Provide the (x, y) coordinate of the cell's center where the given text is located.  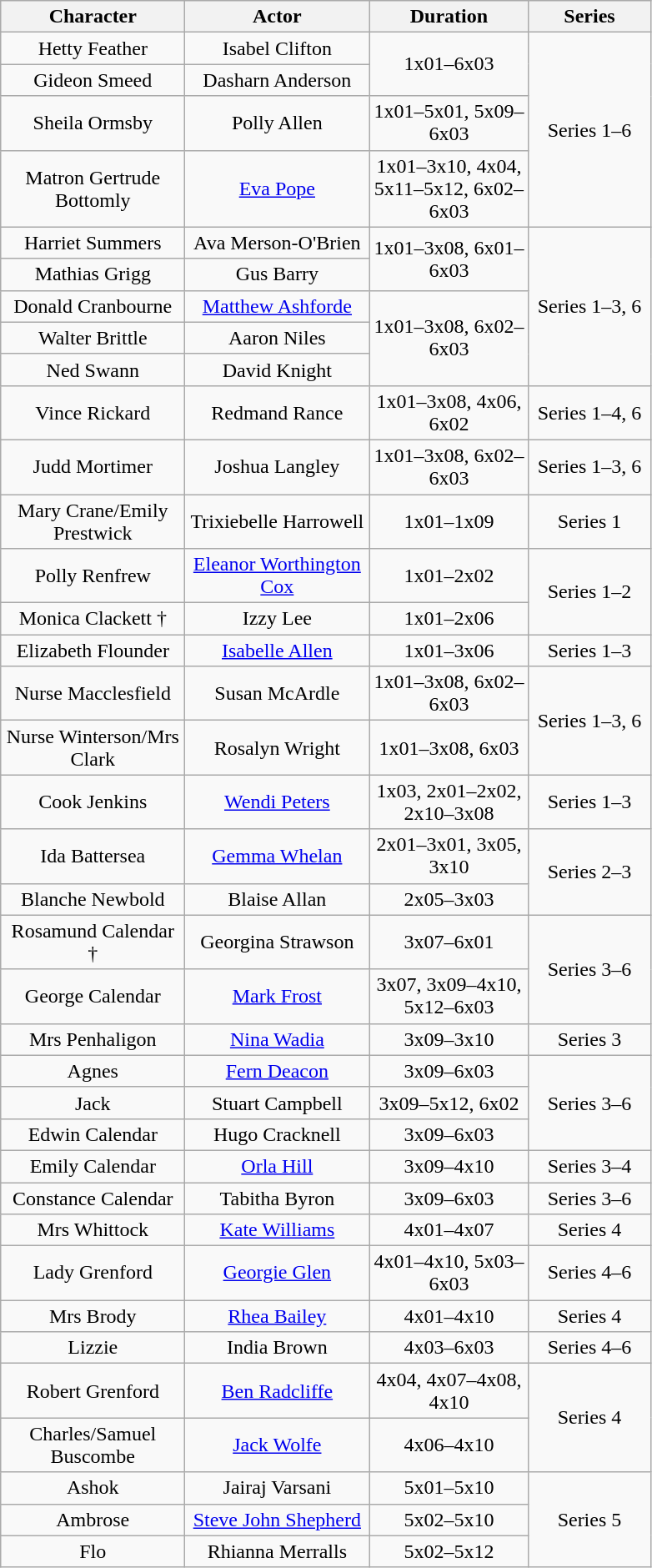
Character (93, 17)
1x01–6x03 (449, 64)
Lizzie (93, 1348)
3x09–4x10 (449, 1166)
Ned Swann (93, 369)
Georgie Glen (277, 1273)
Trixiebelle Harrowell (277, 520)
Constance Calendar (93, 1199)
Judd Mortimer (93, 467)
David Knight (277, 369)
Eleanor Worthington Cox (277, 575)
Mary Crane/Emily Prestwick (93, 520)
Orla Hill (277, 1166)
Charles/Samuel Buscombe (93, 1445)
Series 1–6 (589, 130)
1x01–3x08, 6x01–6x03 (449, 259)
Edwin Calendar (93, 1134)
Eva Pope (277, 188)
Rhianna Merralls (277, 1551)
Dasharn Anderson (277, 80)
Agnes (93, 1071)
Series 3–4 (589, 1166)
Jairaj Varsani (277, 1488)
Ashok (93, 1488)
Nina Wadia (277, 1039)
2x05–3x03 (449, 899)
Hetty Feather (93, 48)
Blaise Allan (277, 899)
Series 5 (589, 1520)
Stuart Campbell (277, 1103)
Gus Barry (277, 274)
Mrs Brody (93, 1316)
Series 1 (589, 520)
4x01–4x10, 5x03–6x03 (449, 1273)
3x07, 3x09–4x10, 5x12–6x03 (449, 996)
4x01–4x10 (449, 1316)
Polly Allen (277, 123)
India Brown (277, 1348)
Series (589, 17)
2x01–3x01, 3x05, 3x10 (449, 856)
Flo (93, 1551)
Mrs Whittock (93, 1230)
Walter Brittle (93, 338)
Matron Gertrude Bottomly (93, 188)
1x01–3x10, 4x04, 5x11–5x12, 6x02–6x03 (449, 188)
Series 3 (589, 1039)
Kate Williams (277, 1230)
5x02–5x12 (449, 1551)
Harriet Summers (93, 243)
Tabitha Byron (277, 1199)
1x01–3x08, 6x03 (449, 747)
1x01–5x01, 5x09–6x03 (449, 123)
Vince Rickard (93, 412)
4x03–6x03 (449, 1348)
Fern Deacon (277, 1071)
1x01–2x06 (449, 619)
Nurse Macclesfield (93, 694)
Wendi Peters (277, 802)
Mrs Penhaligon (93, 1039)
Cook Jenkins (93, 802)
1x03, 2x01–2x02, 2x10–3x08 (449, 802)
Ava Merson-O'Brien (277, 243)
Ben Radcliffe (277, 1391)
Robert Grenford (93, 1391)
Series 1–2 (589, 592)
1x01–1x09 (449, 520)
Jack (93, 1103)
Polly Renfrew (93, 575)
5x02–5x10 (449, 1520)
Hugo Cracknell (277, 1134)
Monica Clackett † (93, 619)
Aaron Niles (277, 338)
3x07–6x01 (449, 942)
Redmand Rance (277, 412)
Jack Wolfe (277, 1445)
Series 1–4, 6 (589, 412)
4x01–4x07 (449, 1230)
Gideon Smeed (93, 80)
4x06–4x10 (449, 1445)
Actor (277, 17)
Ida Battersea (93, 856)
Donald Cranbourne (93, 306)
Isabelle Allen (277, 651)
1x01–2x02 (449, 575)
Sheila Ormsby (93, 123)
Mathias Grigg (93, 274)
Duration (449, 17)
Lady Grenford (93, 1273)
Matthew Ashforde (277, 306)
Izzy Lee (277, 619)
Mark Frost (277, 996)
Isabel Clifton (277, 48)
Susan McArdle (277, 694)
Nurse Winterson/Mrs Clark (93, 747)
Emily Calendar (93, 1166)
Blanche Newbold (93, 899)
1x01–3x08, 4x06, 6x02 (449, 412)
3x09–5x12, 6x02 (449, 1103)
Steve John Shepherd (277, 1520)
Rosalyn Wright (277, 747)
Georgina Strawson (277, 942)
3x09–3x10 (449, 1039)
Joshua Langley (277, 467)
George Calendar (93, 996)
Series 2–3 (589, 872)
4x04, 4x07–4x08, 4x10 (449, 1391)
Rosamund Calendar † (93, 942)
Rhea Bailey (277, 1316)
5x01–5x10 (449, 1488)
Gemma Whelan (277, 856)
1x01–3x06 (449, 651)
Ambrose (93, 1520)
Elizabeth Flounder (93, 651)
